Scan for the cell matching the given text and deliver its (x, y) coordinate at center. 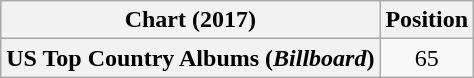
Position (427, 20)
Chart (2017) (190, 20)
US Top Country Albums (Billboard) (190, 58)
65 (427, 58)
